Determine the (X, Y) coordinate at the center of the cell enclosing the given text.  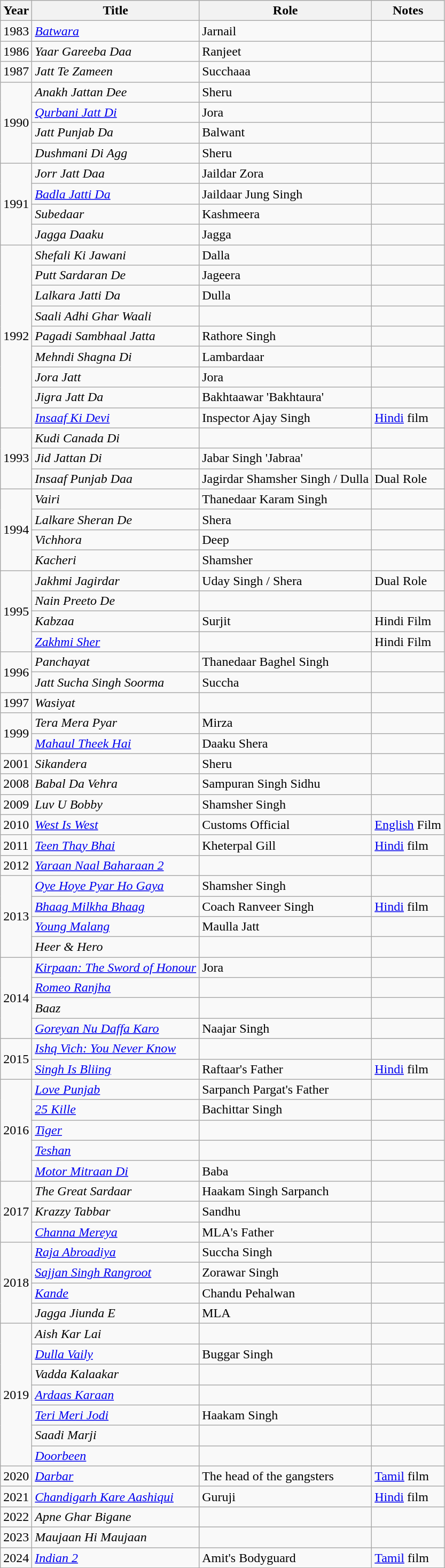
Jageera (285, 275)
Baba (285, 1171)
Kudi Canada Di (115, 438)
Jigra Jatt Da (115, 397)
Balwant (285, 133)
Goreyan Nu Daffa Karo (115, 1028)
Kirpaan: The Sword of Honour (115, 967)
Rathore Singh (285, 336)
Apne Ghar Bigane (115, 1517)
Guruji (285, 1496)
Vichhora (115, 540)
Darbar (115, 1476)
Love Punjab (115, 1089)
Yaraan Naal Baharaan 2 (115, 865)
Jagga Jiunda E (115, 1313)
2024 (16, 1558)
Motor Mitraan Di (115, 1171)
Jid Jattan Di (115, 458)
Teen Thay Bhai (115, 845)
Mirza (285, 723)
Yaar Gareeba Daa (115, 51)
Succha (285, 682)
Kheterpal Gill (285, 845)
Ishq Vich: You Never Know (115, 1049)
Vadda Kalaakar (115, 1374)
Kacheri (115, 560)
Pagadi Sambhaal Jatta (115, 336)
Subedaar (115, 214)
1997 (16, 703)
Deep (285, 540)
Inspector Ajay Singh (285, 418)
Jarnail (285, 31)
Jora Jatt (115, 377)
Oye Hoye Pyar Ho Gaya (115, 886)
Naajar Singh (285, 1028)
Jatt Te Zameen (115, 72)
Haakam Singh Sarpanch (285, 1191)
Dushmani Di Agg (115, 153)
2011 (16, 845)
Raftaar's Father (285, 1069)
2020 (16, 1476)
Jagga (285, 234)
The head of the gangsters (285, 1476)
Jakhmi Jagirdar (115, 580)
Chandigarh Kare Aashiqui (115, 1496)
Dulla (285, 296)
Shera (285, 519)
Sandhu (285, 1211)
Jaildaar Jung Singh (285, 194)
Daaku Shera (285, 743)
Qurbani Jatt Di (115, 112)
Nain Preeto De (115, 601)
1995 (16, 611)
2015 (16, 1059)
Badla Jatti Da (115, 194)
2014 (16, 998)
West Is West (115, 825)
Panchayat (115, 662)
Bakhtaawar 'Bakhtaura' (285, 397)
Sajjan Singh Rangroot (115, 1273)
Customs Official (285, 825)
Insaaf Punjab Daa (115, 479)
Saali Adhi Ghar Waali (115, 316)
Jagirdar Shamsher Singh / Dulla (285, 479)
Shefali Ki Jawani (115, 255)
2010 (16, 825)
Doorbeen (115, 1456)
Tiger (115, 1130)
Jagga Daaku (115, 234)
Aish Kar Lai (115, 1334)
Bachittar Singh (285, 1110)
Buggar Singh (285, 1354)
MLA (285, 1313)
Mehndi Shagna Di (115, 357)
Tera Mera Pyar (115, 723)
Jabar Singh 'Jabraa' (285, 458)
Jaildar Zora (285, 173)
Krazzy Tabbar (115, 1211)
Lambardaar (285, 357)
Zakhmi Sher (115, 642)
Dalla (285, 255)
Singh Is Bliing (115, 1069)
Surjit (285, 621)
25 Kille (115, 1110)
Sarpanch Pargat's Father (285, 1089)
2022 (16, 1517)
The Great Sardaar (115, 1191)
Kashmeera (285, 214)
Thanedaar Baghel Singh (285, 662)
Channa Mereya (115, 1232)
Succha Singh (285, 1252)
2023 (16, 1537)
Teshan (115, 1150)
Anakh Jattan Dee (115, 92)
Raja Abroadiya (115, 1252)
Lalkare Sheran De (115, 519)
2018 (16, 1283)
Haakam Singh (285, 1415)
Role (285, 11)
Putt Sardaran De (115, 275)
Heer & Hero (115, 947)
2012 (16, 865)
Jatt Sucha Singh Soorma (115, 682)
Uday Singh / Shera (285, 580)
Bhaag Milkha Bhaag (115, 906)
Jorr Jatt Daa (115, 173)
1993 (16, 458)
1987 (16, 72)
2016 (16, 1130)
Luv U Bobby (115, 804)
Sikandera (115, 764)
Insaaf Ki Devi (115, 418)
2019 (16, 1395)
1994 (16, 529)
Shamsher (285, 560)
Ardaas Karaan (115, 1395)
Jatt Punjab Da (115, 133)
Saadi Marji (115, 1435)
1990 (16, 122)
1999 (16, 733)
2008 (16, 784)
Kabzaa (115, 621)
Thanedaar Karam Singh (285, 499)
Baaz (115, 1008)
Indian 2 (115, 1558)
2001 (16, 764)
Young Malang (115, 927)
Lalkara Jatti Da (115, 296)
Notes (408, 11)
Wasiyat (115, 703)
2017 (16, 1211)
Ranjeet (285, 51)
Year (16, 11)
2021 (16, 1496)
1983 (16, 31)
Romeo Ranjha (115, 988)
1991 (16, 204)
MLA's Father (285, 1232)
Coach Ranveer Singh (285, 906)
Chandu Pehalwan (285, 1293)
2009 (16, 804)
Title (115, 11)
Maulla Jatt (285, 927)
Vairi (115, 499)
Batwara (115, 31)
1986 (16, 51)
Dulla Vaily (115, 1354)
1992 (16, 337)
Babal Da Vehra (115, 784)
Amit's Bodyguard (285, 1558)
1996 (16, 672)
Zorawar Singh (285, 1273)
English Film (408, 825)
Sampuran Singh Sidhu (285, 784)
Mahaul Theek Hai (115, 743)
Succhaaa (285, 72)
Teri Meri Jodi (115, 1415)
2013 (16, 916)
Kande (115, 1293)
Maujaan Hi Maujaan (115, 1537)
